Return the (x, y) coordinate for the center point of the cell that contains the specified text.  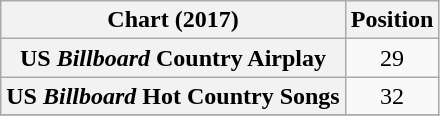
29 (392, 58)
32 (392, 96)
Position (392, 20)
Chart (2017) (173, 20)
US Billboard Country Airplay (173, 58)
US Billboard Hot Country Songs (173, 96)
